Determine the [X, Y] coordinate at the center of the cell enclosing the given text.  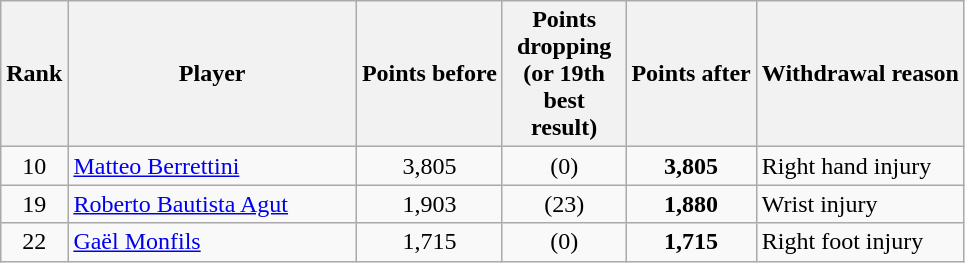
Rank [34, 74]
1,880 [691, 204]
22 [34, 242]
Withdrawal reason [860, 74]
Right hand injury [860, 166]
(23) [564, 204]
Right foot injury [860, 242]
Roberto Bautista Agut [212, 204]
Points dropping (or 19th best result) [564, 74]
Gaël Monfils [212, 242]
Wrist injury [860, 204]
Player [212, 74]
10 [34, 166]
1,903 [429, 204]
Points before [429, 74]
Points after [691, 74]
Matteo Berrettini [212, 166]
19 [34, 204]
